For the text-containing cell, return its midpoint in [X, Y] coordinate format. 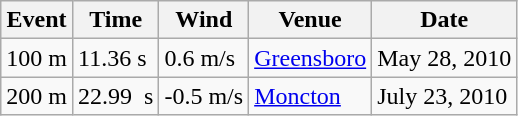
0.6 m/s [204, 58]
Greensboro [310, 58]
Date [444, 20]
July 23, 2010 [444, 96]
Wind [204, 20]
Venue [310, 20]
200 m [37, 96]
May 28, 2010 [444, 58]
-0.5 m/s [204, 96]
Moncton [310, 96]
Event [37, 20]
11.36 s [115, 58]
100 m [37, 58]
22.99 s [115, 96]
Time [115, 20]
